Return the [x, y] coordinate for the center point of the cell that contains the specified text.  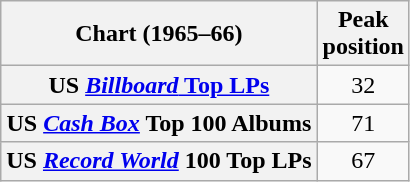
US Cash Box Top 100 Albums [159, 123]
US Record World 100 Top LPs [159, 161]
US Billboard Top LPs [159, 85]
67 [363, 161]
71 [363, 123]
32 [363, 85]
Chart (1965–66) [159, 34]
Peakposition [363, 34]
